Search for the cell housing the specified text and yield its [x, y] center coordinate. 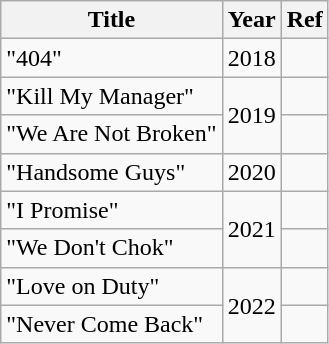
Ref [304, 20]
"404" [112, 58]
"Love on Duty" [112, 286]
Year [252, 20]
"We Don't Chok" [112, 248]
2020 [252, 172]
"I Promise" [112, 210]
"Kill My Manager" [112, 96]
2022 [252, 305]
"Handsome Guys" [112, 172]
2018 [252, 58]
Title [112, 20]
"Never Come Back" [112, 324]
2021 [252, 229]
2019 [252, 115]
"We Are Not Broken" [112, 134]
